Pinpoint the cell where the given text exists, returning its [x, y] midpoint coordinate. 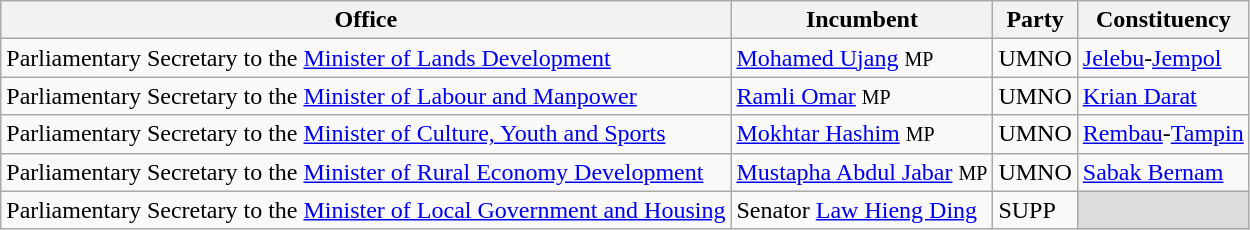
Constituency [1163, 20]
Parliamentary Secretary to the Minister of Local Government and Housing [366, 210]
Rembau-Tampin [1163, 134]
Sabak Bernam [1163, 172]
Parliamentary Secretary to the Minister of Rural Economy Development [366, 172]
Ramli Omar MP [862, 96]
Krian Darat [1163, 96]
Senator Law Hieng Ding [862, 210]
SUPP [1035, 210]
Mustapha Abdul Jabar MP [862, 172]
Mohamed Ujang MP [862, 58]
Parliamentary Secretary to the Minister of Labour and Manpower [366, 96]
Incumbent [862, 20]
Parliamentary Secretary to the Minister of Culture, Youth and Sports [366, 134]
Parliamentary Secretary to the Minister of Lands Development [366, 58]
Party [1035, 20]
Jelebu-Jempol [1163, 58]
Mokhtar Hashim MP [862, 134]
Office [366, 20]
